Detect which cell encompasses the target text, then output its [X, Y] center coordinate. 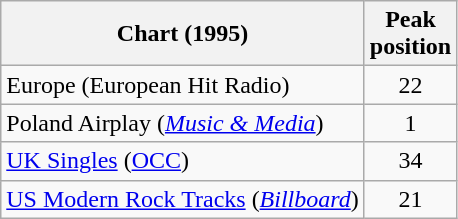
Poland Airplay (Music & Media) [183, 123]
1 [410, 123]
21 [410, 199]
34 [410, 161]
US Modern Rock Tracks (Billboard) [183, 199]
Peakposition [410, 34]
22 [410, 85]
UK Singles (OCC) [183, 161]
Europe (European Hit Radio) [183, 85]
Chart (1995) [183, 34]
